Output the (x, y) coordinate of the center of the cell containing the given text.  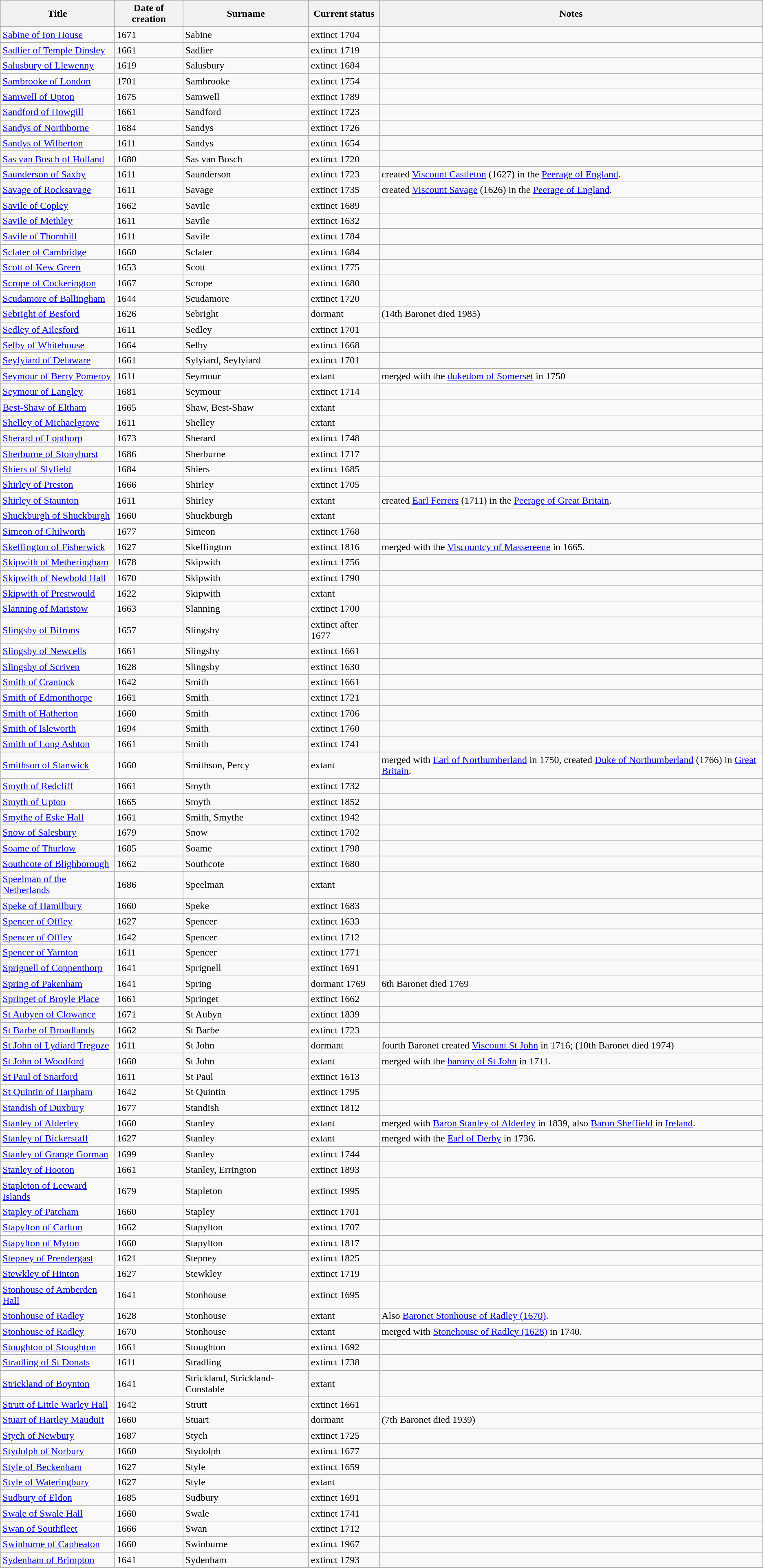
Smithson, Percy (246, 765)
Sandford of Howgill (57, 112)
Swale (246, 1513)
Smyth of Redcliff (57, 786)
Springet (246, 999)
1680 (149, 159)
Stanley of Alderley (57, 1123)
Stapley of Patcham (57, 1212)
Smythe of Eske Hall (57, 817)
Stapylton of Myton (57, 1243)
extinct 1717 (344, 454)
Sydenham (246, 1560)
extinct 1839 (344, 1015)
Sambrooke of London (57, 81)
extinct 1704 (344, 35)
Savile of Methley (57, 221)
1663 (149, 609)
extinct 1702 (344, 833)
extinct 1967 (344, 1544)
Strickland, Strickland-Constable (246, 1383)
Spencer of Yarnton (57, 952)
extinct 1668 (344, 345)
Stanley of Hooton (57, 1170)
dormant 1769 (344, 983)
extinct 1683 (344, 906)
Stepney (246, 1258)
Samwell of Upton (57, 97)
1694 (149, 729)
Skipwith of Newbold Hall (57, 578)
Stradling (246, 1362)
Sas van Bosch of Holland (57, 159)
Scudamore (246, 299)
Smith of Long Ashton (57, 744)
extinct 1726 (344, 128)
extinct 1633 (344, 921)
Best-Shaw of Eltham (57, 407)
extinct 1732 (344, 786)
created Viscount Savage (1626) in the Peerage of England. (571, 190)
1621 (149, 1258)
Standish (246, 1108)
extinct 1685 (344, 469)
Shiers (246, 469)
Scrope (246, 283)
Sherburne of Stonyhurst (57, 454)
Smith of Edmonthorpe (57, 697)
Sclater (246, 252)
Shelley of Michaelgrove (57, 422)
Surname (246, 14)
Stewkley (246, 1274)
Slingsby of Newcells (57, 651)
Shuckburgh of Shuckburgh (57, 516)
Scott (246, 268)
Simeon (246, 531)
extinct 1784 (344, 237)
Sprignell of Coppenthorp (57, 968)
extinct 1812 (344, 1108)
merged with the barony of St John in 1711. (571, 1061)
Slanning of Maristow (57, 609)
extinct 1995 (344, 1191)
extinct 1707 (344, 1227)
Shirley of Preston (57, 485)
Smyth of Upton (57, 802)
extinct 1775 (344, 268)
Swan (246, 1529)
St Barbe of Broadlands (57, 1030)
Skeffington (246, 547)
Sambrooke (246, 81)
Slingsby of Scriven (57, 666)
Smith of Isleworth (57, 729)
1619 (149, 66)
Swinburne of Capheaton (57, 1544)
Sherard of Lopthorp (57, 438)
Samwell (246, 97)
Swale of Swale Hall (57, 1513)
created Viscount Castleton (1627) in the Peerage of England. (571, 174)
Style of Beckenham (57, 1466)
1675 (149, 97)
6th Baronet died 1769 (571, 983)
Sudbury of Eldon (57, 1497)
Speke of Hamilbury (57, 906)
Sadlier (246, 50)
Soame of Thurlow (57, 848)
merged with the Viscountcy of Massereene in 1665. (571, 547)
extinct 1789 (344, 97)
Snow of Salesbury (57, 833)
Stradling of St Donats (57, 1362)
Seymour of Langley (57, 391)
extinct 1754 (344, 81)
St Quintin (246, 1092)
extinct 1632 (344, 221)
Stuart (246, 1420)
Scudamore of Ballingham (57, 299)
Sprignell (246, 968)
Scrope of Cockerington (57, 283)
Skipwith of Prestwould (57, 593)
extinct 1893 (344, 1170)
Savage of Rocksavage (57, 190)
Seymour of Berry Pomeroy (57, 376)
Stych (246, 1435)
Scott of Kew Green (57, 268)
Stydolph of Norbury (57, 1451)
Spring of Pakenham (57, 983)
Notes (571, 14)
extinct 1795 (344, 1092)
extinct 1825 (344, 1258)
Strutt (246, 1404)
Date of creation (149, 14)
1626 (149, 314)
Sclater of Cambridge (57, 252)
Sedley (246, 330)
merged with the dukedom of Somerset in 1750 (571, 376)
Seylyiard of Delaware (57, 360)
Strutt of Little Warley Hall (57, 1404)
1687 (149, 1435)
merged with the Earl of Derby in 1736. (571, 1139)
Stewkley of Hinton (57, 1274)
Standish of Duxbury (57, 1108)
Shelley (246, 422)
Selby of Whitehouse (57, 345)
Swinburne (246, 1544)
merged with Baron Stanley of Alderley in 1839, also Baron Sheffield in Ireland. (571, 1123)
(7th Baronet died 1939) (571, 1420)
Sabine (246, 35)
Stoughton of Stoughton (57, 1347)
extinct 1705 (344, 485)
extinct after 1677 (344, 630)
extinct 1659 (344, 1466)
Salusbury (246, 66)
Sherard (246, 438)
Sudbury (246, 1497)
Simeon of Chilworth (57, 531)
Swan of Southfleet (57, 1529)
Sedley of Ailesford (57, 330)
extinct 1816 (344, 547)
Shuckburgh (246, 516)
Sadlier of Temple Dinsley (57, 50)
St Aubyn (246, 1015)
Soame (246, 848)
1701 (149, 81)
(14th Baronet died 1985) (571, 314)
Smith, Smythe (246, 817)
Springet of Broyle Place (57, 999)
extinct 1735 (344, 190)
1664 (149, 345)
extinct 1852 (344, 802)
Savage (246, 190)
St Paul of Snarford (57, 1077)
Sandford (246, 112)
Shaw, Best-Shaw (246, 407)
Southcote (246, 864)
Sydenham of Brimpton (57, 1560)
Stanley of Bickerstaff (57, 1139)
Sebright of Besford (57, 314)
Stoughton (246, 1347)
1657 (149, 630)
extinct 1700 (344, 609)
extinct 1689 (344, 205)
St John of Woodford (57, 1061)
Sebright (246, 314)
Speelman (246, 885)
Savile of Thornhill (57, 237)
Stuart of Hartley Mauduit (57, 1420)
Smith of Hatherton (57, 713)
extinct 1768 (344, 531)
Stapley (246, 1212)
extinct 1744 (344, 1154)
extinct 1706 (344, 713)
extinct 1771 (344, 952)
extinct 1721 (344, 697)
Stanley, Errington (246, 1170)
Stydolph (246, 1451)
Sylyiard, Seylyiard (246, 360)
Shiers of Slyfield (57, 469)
extinct 1760 (344, 729)
St Quintin of Harpham (57, 1092)
Smithson of Stanwick (57, 765)
Snow (246, 833)
merged with Earl of Northumberland in 1750, created Duke of Northumberland (1766) in Great Britain. (571, 765)
Sherburne (246, 454)
extinct 1793 (344, 1560)
extinct 1677 (344, 1451)
Saunderson (246, 174)
extinct 1630 (344, 666)
extinct 1756 (344, 562)
extinct 1695 (344, 1295)
Style of Wateringbury (57, 1482)
extinct 1738 (344, 1362)
1622 (149, 593)
Skeffington of Fisherwick (57, 547)
1667 (149, 283)
Salusbury of Llewenny (57, 66)
Southcote of Blighborough (57, 864)
extinct 1725 (344, 1435)
Smith of Crantock (57, 682)
Stanley of Grange Gorman (57, 1154)
extinct 1798 (344, 848)
extinct 1662 (344, 999)
extinct 1613 (344, 1077)
1653 (149, 268)
extinct 1692 (344, 1347)
1673 (149, 438)
Stepney of Prendergast (57, 1258)
Skipwith of Metheringham (57, 562)
St Paul (246, 1077)
Sandys of Wilberton (57, 143)
Savile of Copley (57, 205)
1699 (149, 1154)
merged with Stonehouse of Radley (1628) in 1740. (571, 1331)
Slingsby of Bifrons (57, 630)
Current status (344, 14)
Sabine of Ion House (57, 35)
created Earl Ferrers (1711) in the Peerage of Great Britain. (571, 500)
extinct 1654 (344, 143)
St Aubyen of Clowance (57, 1015)
Saunderson of Saxby (57, 174)
Slanning (246, 609)
St John of Lydiard Tregoze (57, 1046)
Sas van Bosch (246, 159)
extinct 1942 (344, 817)
Also Baronet Stonhouse of Radley (1670). (571, 1316)
Shirley of Staunton (57, 500)
Title (57, 14)
Stapleton (246, 1191)
Spring (246, 983)
extinct 1748 (344, 438)
Sandys of Northborne (57, 128)
1644 (149, 299)
Strickland of Boynton (57, 1383)
extinct 1714 (344, 391)
1681 (149, 391)
Selby (246, 345)
Speelman of the Netherlands (57, 885)
extinct 1790 (344, 578)
St Barbe (246, 1030)
Stapylton of Carlton (57, 1227)
fourth Baronet created Viscount St John in 1716; (10th Baronet died 1974) (571, 1046)
1678 (149, 562)
Stapleton of Leeward Islands (57, 1191)
extinct 1817 (344, 1243)
Stonhouse of Amberden Hall (57, 1295)
Stych of Newbury (57, 1435)
Speke (246, 906)
